Return the [x, y] coordinate for the center point of the cell that contains the specified text.  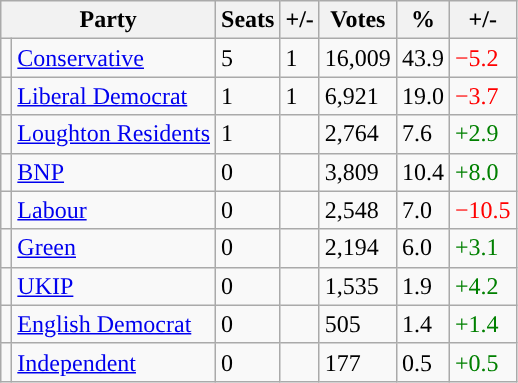
UKIP [114, 286]
10.4 [422, 172]
1,535 [358, 286]
−3.7 [482, 96]
Liberal Democrat [114, 96]
−5.2 [482, 58]
+4.2 [482, 286]
Party [108, 20]
+1.4 [482, 324]
2,194 [358, 248]
+3.1 [482, 248]
505 [358, 324]
7.6 [422, 134]
−10.5 [482, 210]
Labour [114, 210]
English Democrat [114, 324]
43.9 [422, 58]
% [422, 20]
3,809 [358, 172]
7.0 [422, 210]
Loughton Residents [114, 134]
Seats [248, 20]
Conservative [114, 58]
+0.5 [482, 362]
16,009 [358, 58]
6.0 [422, 248]
19.0 [422, 96]
0.5 [422, 362]
1.4 [422, 324]
177 [358, 362]
5 [248, 58]
2,548 [358, 210]
6,921 [358, 96]
Green [114, 248]
BNP [114, 172]
+2.9 [482, 134]
Votes [358, 20]
1.9 [422, 286]
+8.0 [482, 172]
2,764 [358, 134]
Independent [114, 362]
